Locate the cell with the specified text and output its (x, y) center coordinate. 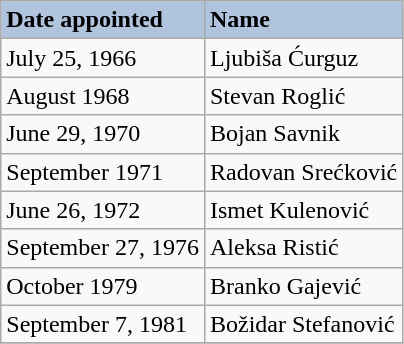
Ljubiša Ćurguz (303, 58)
June 29, 1970 (103, 134)
Stevan Roglić (303, 96)
September 27, 1976 (103, 248)
June 26, 1972 (103, 210)
Branko Gajević (303, 286)
October 1979 (103, 286)
Ismet Kulenović (303, 210)
September 1971 (103, 172)
Aleksa Ristić (303, 248)
Radovan Srećković (303, 172)
August 1968 (103, 96)
Božidar Stefanović (303, 324)
Date appointed (103, 20)
Bojan Savnik (303, 134)
July 25, 1966 (103, 58)
September 7, 1981 (103, 324)
Name (303, 20)
